Extract the [X, Y] coordinate from the center of the cell holding the provided text.  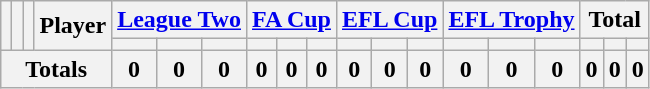
Total [614, 20]
League Two [180, 20]
Totals [56, 69]
Player [73, 26]
FA Cup [291, 20]
EFL Cup [389, 20]
EFL Trophy [512, 20]
